Find where the given text appears and provide that cell's center as [X, Y] coordinate. 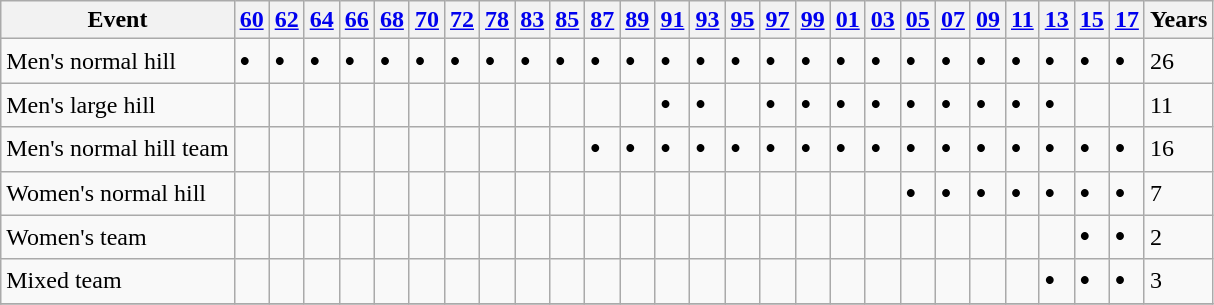
89 [638, 20]
2 [1178, 237]
78 [498, 20]
3 [1178, 281]
05 [918, 20]
13 [1056, 20]
03 [882, 20]
16 [1178, 149]
95 [742, 20]
Years [1178, 20]
83 [532, 20]
07 [952, 20]
Event [118, 20]
62 [286, 20]
93 [708, 20]
64 [322, 20]
Mixed team [118, 281]
Men's large hill [118, 105]
26 [1178, 61]
17 [1126, 20]
66 [356, 20]
01 [848, 20]
70 [426, 20]
Men's normal hill [118, 61]
91 [672, 20]
7 [1178, 193]
Women's team [118, 237]
15 [1092, 20]
97 [778, 20]
99 [812, 20]
60 [252, 20]
Men's normal hill team [118, 149]
72 [462, 20]
85 [568, 20]
09 [988, 20]
87 [602, 20]
Women's normal hill [118, 193]
68 [392, 20]
